Search for the cell housing the specified text and yield its (x, y) center coordinate. 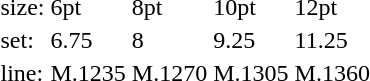
8 (169, 40)
9.25 (251, 40)
6.75 (88, 40)
